Determine the (x, y) coordinate at the center of the cell enclosing the given text.  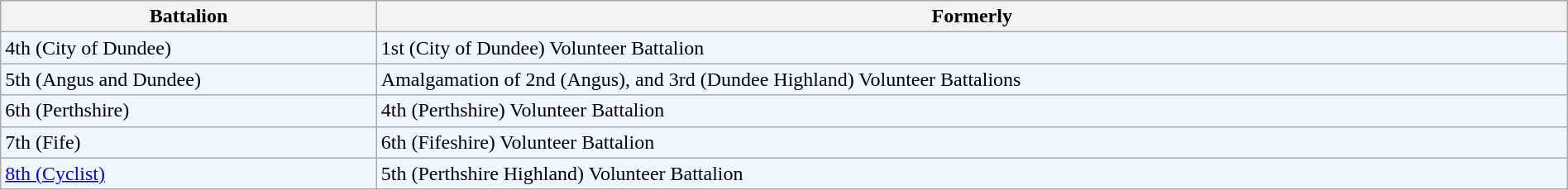
6th (Fifeshire) Volunteer Battalion (972, 142)
6th (Perthshire) (189, 111)
7th (Fife) (189, 142)
4th (Perthshire) Volunteer Battalion (972, 111)
5th (Angus and Dundee) (189, 79)
Formerly (972, 17)
8th (Cyclist) (189, 173)
Amalgamation of 2nd (Angus), and 3rd (Dundee Highland) Volunteer Battalions (972, 79)
1st (City of Dundee) Volunteer Battalion (972, 48)
4th (City of Dundee) (189, 48)
5th (Perthshire Highland) Volunteer Battalion (972, 173)
Battalion (189, 17)
